Detect which cell encompasses the target text, then output its [x, y] center coordinate. 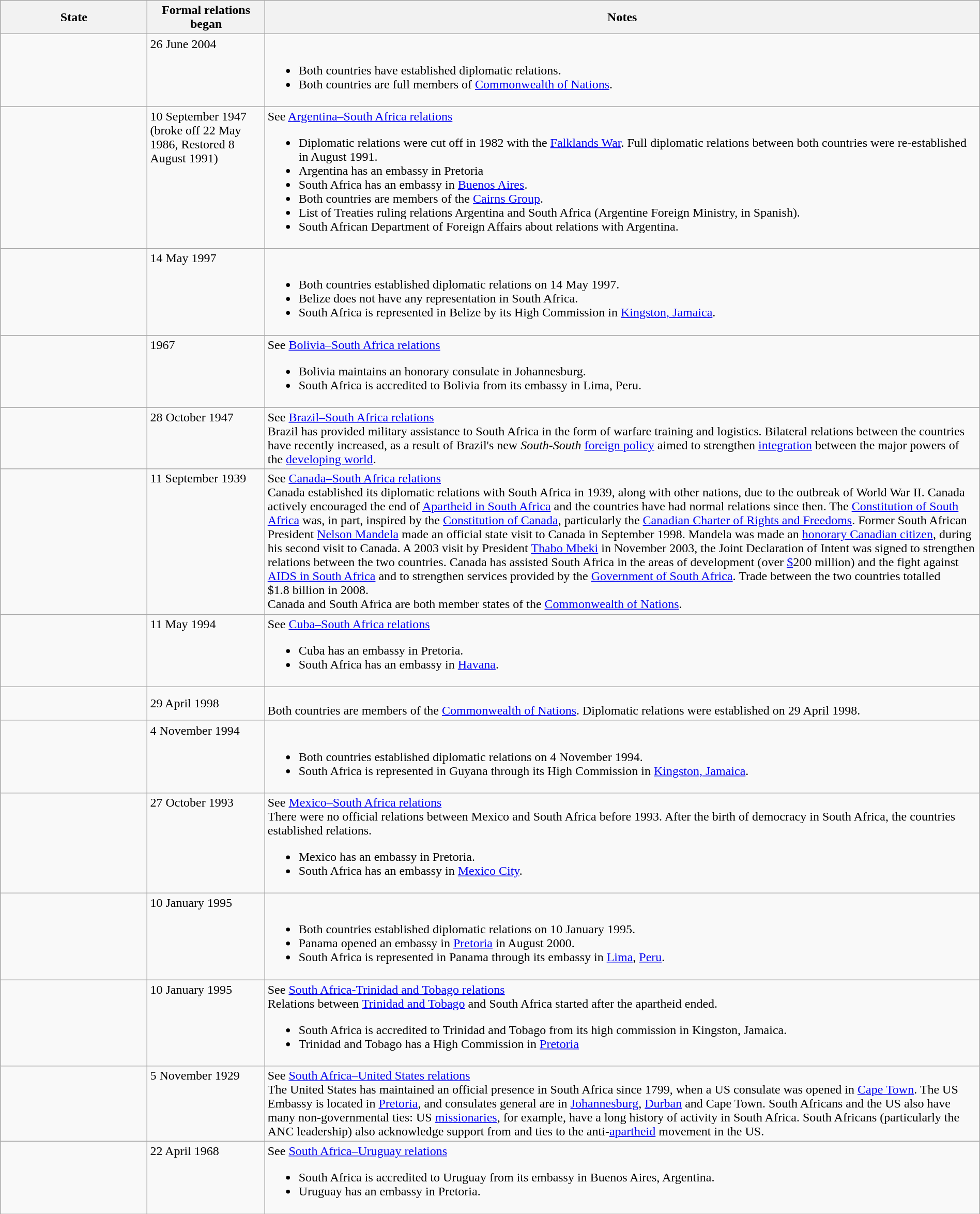
28 October 1947 [206, 438]
5 November 1929 [206, 1104]
14 May 1997 [206, 292]
4 November 1994 [206, 756]
11 September 1939 [206, 542]
Both countries are members of the Commonwealth of Nations. Diplomatic relations were established on 29 April 1998. [622, 703]
1967 [206, 371]
Both countries have established diplomatic relations.Both countries are full members of Commonwealth of Nations. [622, 70]
27 October 1993 [206, 843]
Formal relations began [206, 18]
22 April 1968 [206, 1178]
See Cuba–South Africa relationsCuba has an embassy in Pretoria.South Africa has an embassy in Havana. [622, 650]
State [74, 18]
Notes [622, 18]
11 May 1994 [206, 650]
10 September 1947 (broke off 22 May 1986, Restored 8 August 1991) [206, 178]
29 April 1998 [206, 703]
26 June 2004 [206, 70]
